Identify which cell holds the provided text, then report its [X, Y] central coordinate. 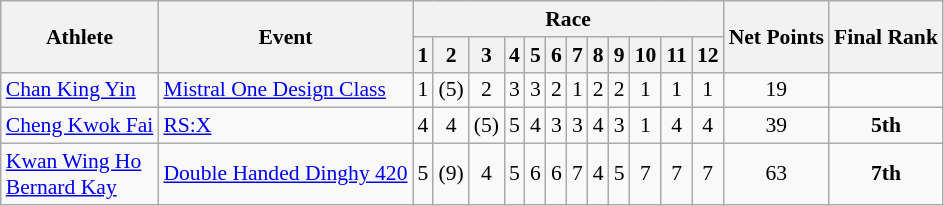
Net Points [776, 36]
Double Handed Dinghy 420 [285, 174]
11 [676, 55]
10 [646, 55]
7th [886, 174]
19 [776, 90]
Mistral One Design Class [285, 90]
8 [598, 55]
Cheng Kwok Fai [80, 126]
Race [568, 19]
12 [708, 55]
5th [886, 126]
(9) [450, 174]
9 [620, 55]
Athlete [80, 36]
RS:X [285, 126]
Event [285, 36]
Final Rank [886, 36]
Chan King Yin [80, 90]
39 [776, 126]
63 [776, 174]
Kwan Wing HoBernard Kay [80, 174]
